Capture the cell that displays the provided text and extract its (x, y) central coordinate. 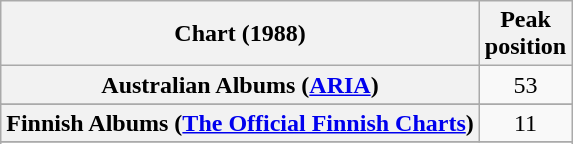
53 (525, 85)
Australian Albums (ARIA) (240, 85)
Chart (1988) (240, 34)
Peakposition (525, 34)
Finnish Albums (The Official Finnish Charts) (240, 123)
11 (525, 123)
